Find where the given text appears and provide that cell's center as [x, y] coordinate. 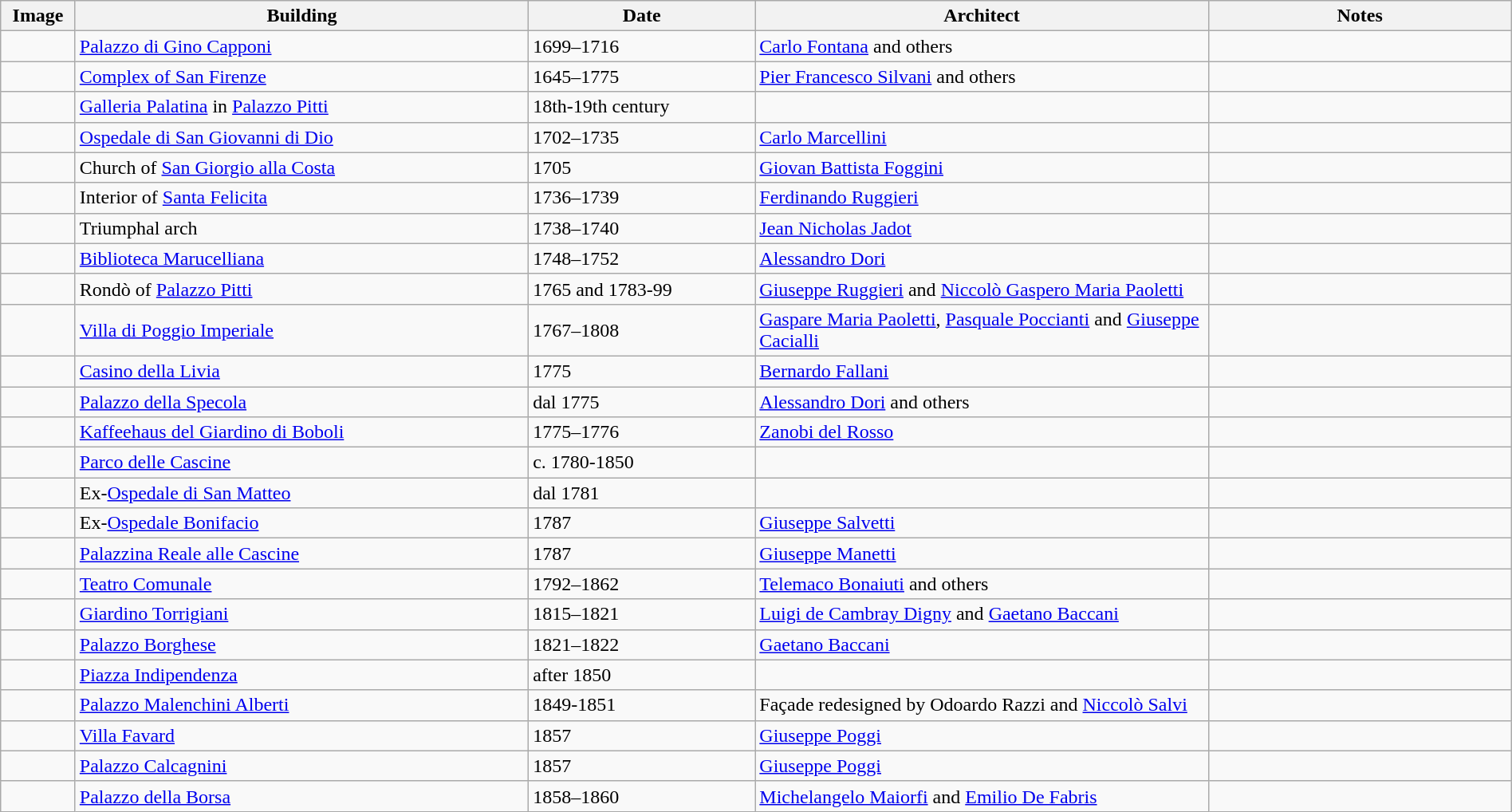
1765 and 1783-99 [642, 289]
Rondò of Palazzo Pitti [301, 289]
Galleria Palatina in Palazzo Pitti [301, 107]
Giovan Battista Foggini [982, 168]
Building [301, 16]
1815–1821 [642, 614]
Luigi de Cambray Digny and Gaetano Baccani [982, 614]
Giardino Torrigiani [301, 614]
Carlo Fontana and others [982, 46]
Image [38, 16]
Palazzo della Borsa [301, 796]
1767–1808 [642, 330]
Carlo Marcellini [982, 137]
Palazzo della Specola [301, 401]
Façade redesigned by Odoardo Razzi and Niccolò Salvi [982, 705]
Architect [982, 16]
Alessandro Dori [982, 258]
Ospedale di San Giovanni di Dio [301, 137]
Villa di Poggio Imperiale [301, 330]
Palazzo Malenchini Alberti [301, 705]
1748–1752 [642, 258]
Palazzo di Gino Capponi [301, 46]
1699–1716 [642, 46]
1792–1862 [642, 584]
Jean Nicholas Jadot [982, 228]
Complex of San Firenze [301, 77]
Notes [1360, 16]
Interior of Santa Felicita [301, 198]
Telemaco Bonaiuti and others [982, 584]
Kaffeehaus del Giardino di Boboli [301, 432]
Giuseppe Salvetti [982, 523]
Ex-Ospedale di San Matteo [301, 493]
Date [642, 16]
Teatro Comunale [301, 584]
Villa Favard [301, 735]
Bernardo Fallani [982, 371]
1821–1822 [642, 644]
Giuseppe Manetti [982, 554]
18th-19th century [642, 107]
Gaetano Baccani [982, 644]
Church of San Giorgio alla Costa [301, 168]
Palazzina Reale alle Cascine [301, 554]
Gaspare Maria Paoletti, Pasquale Poccianti and Giuseppe Cacialli [982, 330]
dal 1775 [642, 401]
1775–1776 [642, 432]
Michelangelo Maiorfi and Emilio De Fabris [982, 796]
1645–1775 [642, 77]
Palazzo Borghese [301, 644]
Zanobi del Rosso [982, 432]
Piazza Indipendenza [301, 675]
1738–1740 [642, 228]
1702–1735 [642, 137]
dal 1781 [642, 493]
1775 [642, 371]
Parco delle Cascine [301, 463]
Ex-Ospedale Bonifacio [301, 523]
Triumphal arch [301, 228]
1849-1851 [642, 705]
Ferdinando Ruggieri [982, 198]
c. 1780-1850 [642, 463]
after 1850 [642, 675]
Alessandro Dori and others [982, 401]
1858–1860 [642, 796]
Palazzo Calcagnini [301, 766]
1705 [642, 168]
Giuseppe Ruggieri and Niccolò Gaspero Maria Paoletti [982, 289]
Casino della Livia [301, 371]
Biblioteca Marucelliana [301, 258]
1736–1739 [642, 198]
Pier Francesco Silvani and others [982, 77]
